Output the (x, y) coordinate of the center of the cell containing the given text.  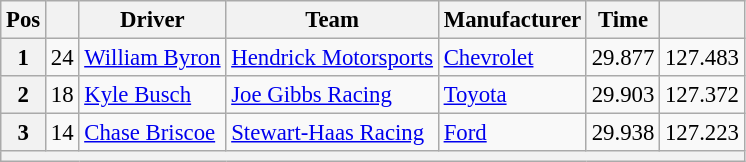
18 (62, 95)
24 (62, 58)
Hendrick Motorsports (332, 58)
Driver (152, 20)
127.223 (702, 133)
Time (622, 20)
Kyle Busch (152, 95)
Team (332, 20)
2 (24, 95)
Ford (512, 133)
Joe Gibbs Racing (332, 95)
1 (24, 58)
Manufacturer (512, 20)
127.483 (702, 58)
Chase Briscoe (152, 133)
29.903 (622, 95)
Stewart-Haas Racing (332, 133)
Pos (24, 20)
William Byron (152, 58)
14 (62, 133)
29.877 (622, 58)
Toyota (512, 95)
3 (24, 133)
Chevrolet (512, 58)
127.372 (702, 95)
29.938 (622, 133)
